Scan for the cell matching the given text and deliver its (x, y) coordinate at center. 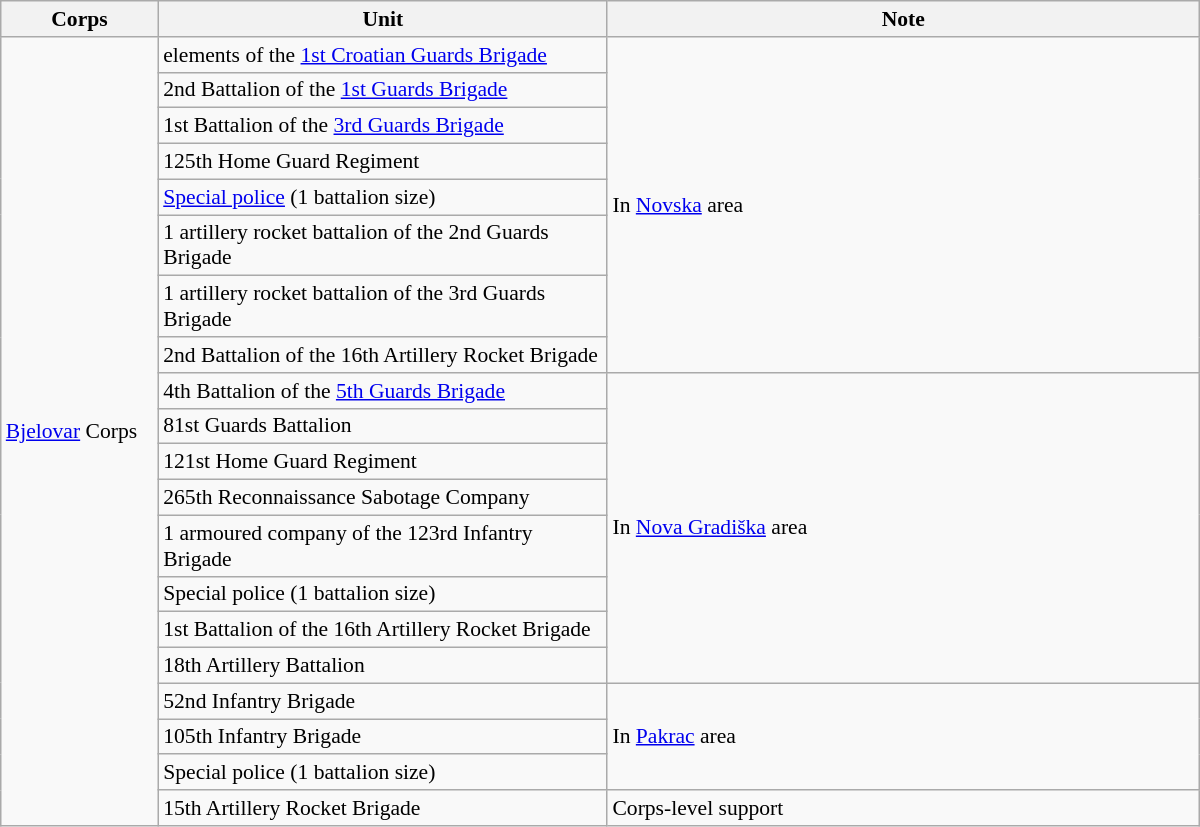
105th Infantry Brigade (382, 737)
In Novska area (903, 205)
Corps (80, 19)
81st Guards Battalion (382, 426)
1 artillery rocket battalion of the 2nd Guards Brigade (382, 246)
Note (903, 19)
4th Battalion of the 5th Guards Brigade (382, 391)
1 artillery rocket battalion of the 3rd Guards Brigade (382, 306)
18th Artillery Battalion (382, 666)
Bjelovar Corps (80, 432)
In Nova Gradiška area (903, 528)
1st Battalion of the 16th Artillery Rocket Brigade (382, 630)
2nd Battalion of the 16th Artillery Rocket Brigade (382, 355)
2nd Battalion of the 1st Guards Brigade (382, 90)
1 armoured company of the 123rd Infantry Brigade (382, 546)
In Pakrac area (903, 736)
1st Battalion of the 3rd Guards Brigade (382, 126)
15th Artillery Rocket Brigade (382, 808)
Corps-level support (903, 808)
121st Home Guard Regiment (382, 462)
265th Reconnaissance Sabotage Company (382, 498)
elements of the 1st Croatian Guards Brigade (382, 55)
125th Home Guard Regiment (382, 162)
Unit (382, 19)
52nd Infantry Brigade (382, 701)
